Determine the (x, y) coordinate at the center of the cell enclosing the given text.  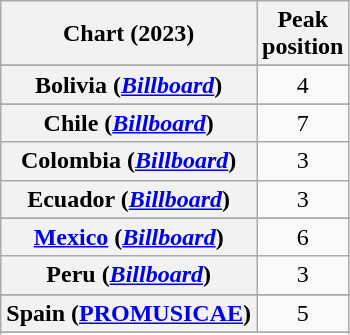
Spain (PROMUSICAE) (129, 313)
Colombia (Billboard) (129, 161)
4 (303, 85)
7 (303, 123)
6 (303, 237)
5 (303, 313)
Bolivia (Billboard) (129, 85)
Chart (2023) (129, 34)
Ecuador (Billboard) (129, 199)
Mexico (Billboard) (129, 237)
Peakposition (303, 34)
Peru (Billboard) (129, 275)
Chile (Billboard) (129, 123)
